Return the (X, Y) coordinate for the center point of the cell that contains the specified text.  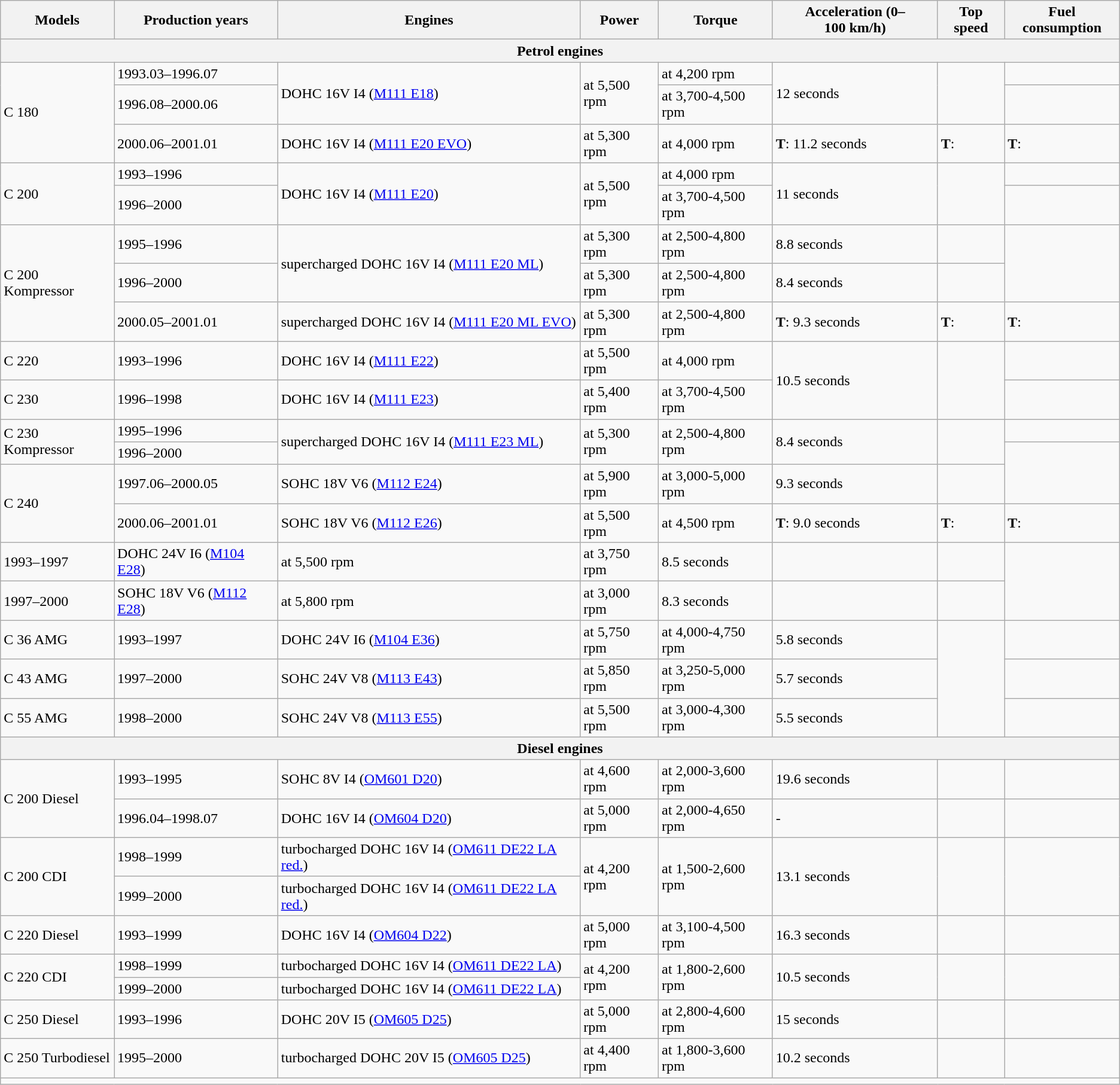
1996–1998 (196, 400)
C 200 (57, 194)
1993–1995 (196, 779)
T: 9.3 seconds (855, 322)
C 250 Turbodiesel (57, 1059)
1998–2000 (196, 718)
DOHC 16V I4 (M111 E22) (429, 360)
C 43 AMG (57, 678)
C 200 Diesel (57, 798)
at 3,000-5,000 rpm (716, 484)
DOHC 20V I5 (OM605 D25) (429, 1019)
C 230 Kompressor (57, 441)
at 5,750 rpm (620, 640)
at 5,850 rpm (620, 678)
19.6 seconds (855, 779)
C 240 (57, 504)
Power (620, 20)
DOHC 16V I4 (M111 E23) (429, 400)
SOHC 24V V8 (M113 E55) (429, 718)
Engines (429, 20)
turbocharged DOHC 20V I5 (OM605 D25) (429, 1059)
Models (57, 20)
Acceleration (0–100 km/h) (855, 20)
1997.06–2000.05 (196, 484)
DOHC 16V I4 (OM604 D20) (429, 818)
Torque (716, 20)
C 36 AMG (57, 640)
at 2,800-4,600 rpm (716, 1019)
Top speed (971, 20)
Fuel consumption (1062, 20)
at 2,000-3,600 rpm (716, 779)
- (855, 818)
C 220 CDI (57, 977)
at 5,800 rpm (429, 601)
9.3 seconds (855, 484)
T: 9.0 seconds (855, 523)
8.8 seconds (855, 244)
8.3 seconds (716, 601)
supercharged DOHC 16V I4 (M111 E20 ML) (429, 263)
at 2,000-4,650 rpm (716, 818)
at 4,500 rpm (716, 523)
2000.05–2001.01 (196, 322)
DOHC 16V I4 (M111 E18) (429, 93)
Production years (196, 20)
at 4,400 rpm (620, 1059)
C 250 Diesel (57, 1019)
SOHC 18V V6 (M112 E26) (429, 523)
Petrol engines (560, 51)
T: 11.2 seconds (855, 144)
8.5 seconds (716, 562)
supercharged DOHC 16V I4 (M111 E23 ML) (429, 441)
at 1,500-2,600 rpm (716, 876)
at 3,000 rpm (620, 601)
C 180 (57, 112)
1993.03–1996.07 (196, 74)
16.3 seconds (855, 934)
15 seconds (855, 1019)
DOHC 16V I4 (M111 E20 EVO) (429, 144)
at 3,100-4,500 rpm (716, 934)
12 seconds (855, 93)
Diesel engines (560, 748)
at 1,800-3,600 rpm (716, 1059)
C 220 Diesel (57, 934)
C 55 AMG (57, 718)
10.2 seconds (855, 1059)
1996.08–2000.06 (196, 104)
at 3,000-4,300 rpm (716, 718)
at 5,900 rpm (620, 484)
at 4,000-4,750 rpm (716, 640)
DOHC 16V I4 (M111 E20) (429, 194)
1995–2000 (196, 1059)
at 4,600 rpm (620, 779)
SOHC 18V V6 (M112 E24) (429, 484)
C 200 CDI (57, 876)
SOHC 18V V6 (M112 E28) (196, 601)
at 3,750 rpm (620, 562)
supercharged DOHC 16V I4 (M111 E20 ML EVO) (429, 322)
DOHC 16V I4 (OM604 D22) (429, 934)
5.5 seconds (855, 718)
11 seconds (855, 194)
5.8 seconds (855, 640)
1993–1999 (196, 934)
SOHC 8V I4 (OM601 D20) (429, 779)
at 5,400 rpm (620, 400)
SOHC 24V V8 (M113 E43) (429, 678)
13.1 seconds (855, 876)
C 230 (57, 400)
5.7 seconds (855, 678)
at 1,800-2,600 rpm (716, 977)
C 220 (57, 360)
1996.04–1998.07 (196, 818)
at 3,250-5,000 rpm (716, 678)
DOHC 24V I6 (M104 E36) (429, 640)
C 200 Kompressor (57, 282)
DOHC 24V I6 (M104 E28) (196, 562)
